Determine the (X, Y) coordinate at the center of the cell enclosing the given text.  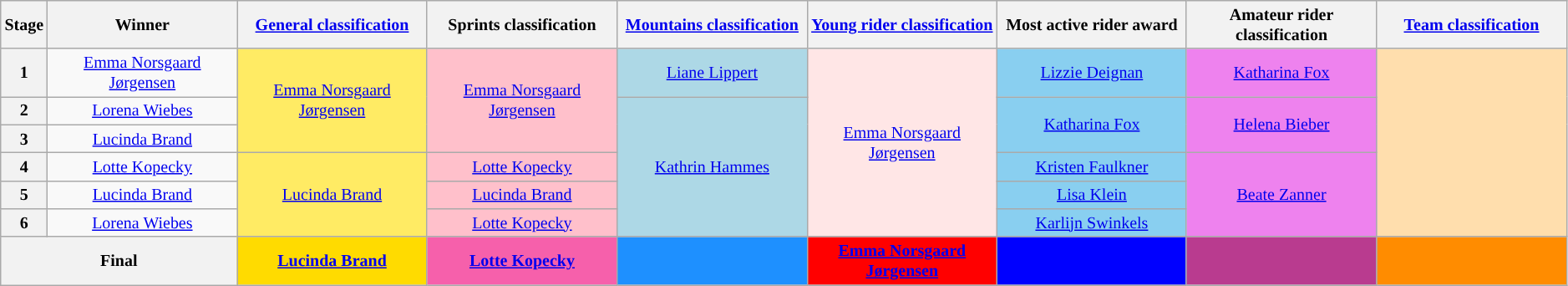
Final (119, 261)
5 (24, 194)
Lizzie Deignan (1093, 74)
Amateur rider classification (1281, 25)
Team classification (1472, 25)
Lisa Klein (1093, 194)
Kristen Faulkner (1093, 167)
1 (24, 74)
3 (24, 139)
Beate Zanner (1281, 195)
Sprints classification (521, 25)
Winner (142, 25)
6 (24, 222)
Stage (24, 25)
2 (24, 110)
Liane Lippert (712, 74)
General classification (332, 25)
4 (24, 167)
Mountains classification (712, 25)
Karlijn Swinkels (1093, 222)
Helena Bieber (1281, 125)
Young rider classification (902, 25)
Most active rider award (1093, 25)
Kathrin Hammes (712, 167)
